Return the [X, Y] coordinate for the center point of the cell that contains the specified text.  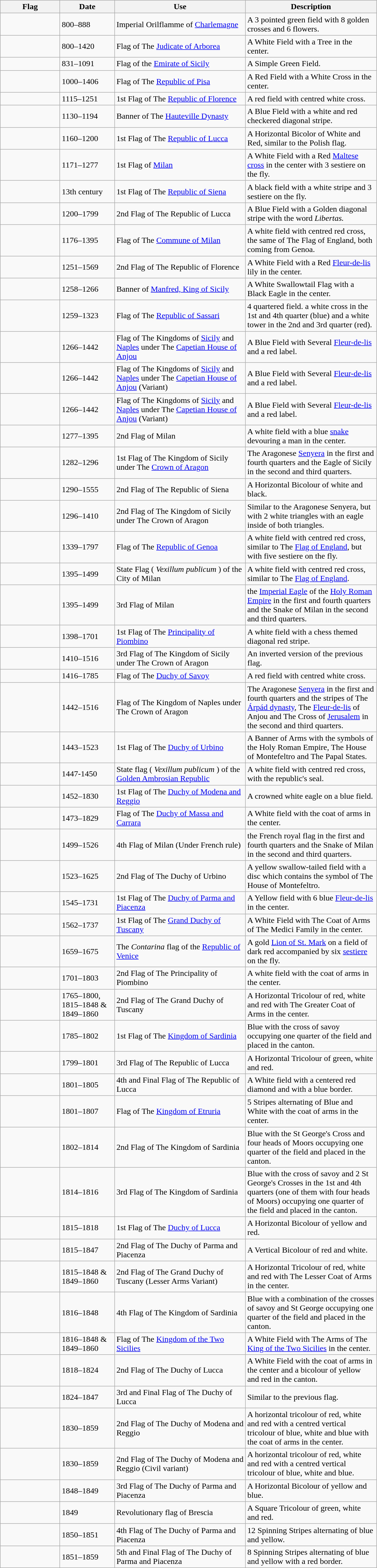
5 Stripes alternating of Blue and White with the coat of arms in the center. [311, 1111]
A white field with a blue snake devouring a man in the center. [311, 436]
A white field with the coat of arms in the center. [311, 978]
Flag of The Republic of Genoa [180, 547]
1000–1406 [87, 81]
1259–1323 [87, 316]
1815–1848 & 1849–1860 [87, 1277]
1200–1799 [87, 214]
Use [180, 7]
A White Field with a Red Fleur-de-lis lily in the center. [311, 267]
A black field with a white stripe and 3 sestiere on the fly. [311, 191]
Flag of The Commune of Milan [180, 240]
2nd Flag of The Duchy of Modena and Reggio [180, 1428]
Flag of The Kingdom of Naples under The Crown of Aragon [180, 707]
Flag of The Kingdom of Etruria [180, 1111]
4th Flag of The Kingdom of Sardinia [180, 1313]
2nd Flag of The Duchy of Modena and Reggio (Civil variant) [180, 1464]
1st Flag of The Duchy of Modena and Reggio [180, 796]
A White Field with a Tree in the center. [311, 46]
1130–1194 [87, 116]
An inverted version of the previous flag. [311, 658]
A yellow swallow-tailed field with a disc which contains the symbol of The House of Montefeltro. [311, 876]
A White Field with a Red Maltese cross in the center with 3 sestiere on the fly. [311, 165]
A horizontal tricolour of red, white and red with a centred vertical tricolour of blue, white and blue with the coat of arms in the center. [311, 1428]
3rd Flag of The Kingdom of Sicily under The Crown of Aragon [180, 658]
1818–1824 [87, 1370]
A Square Tricolour of green, white and red. [311, 1513]
1st Flag of The Duchy of Urbino [180, 748]
A Horizontal Bicolour of yellow and red. [311, 1228]
Banner of Manfred, King of Sicily [180, 289]
A Blue Field with a Golden diagonal stripe with the word Libertas. [311, 214]
1st Flag of The Republic of Florence [180, 99]
A Horizontal Tricolour of red, white and red with The Greater Coat of Arms in the center. [311, 1005]
1st Flag of The Republic of Siena [180, 191]
1447-1450 [87, 774]
1st Flag of The Kingdom of Sardinia [180, 1036]
Description [311, 7]
1160–1200 [87, 138]
A Horizontal Bicolour of white and black. [311, 489]
800–888 [87, 24]
Flag of the Emirate of Sicily [180, 64]
2nd Flag of The Republic of Siena [180, 489]
1339–1797 [87, 547]
1258–1266 [87, 289]
Flag of The Duchy of Savoy [180, 676]
A Red Field with a White Cross in the center. [311, 81]
3rd Flag of The Kingdom of Sardinia [180, 1192]
4th Flag of The Duchy of Parma and Piacenza [180, 1534]
A 3 pointed green field with 8 golden crosses and 6 flowers. [311, 24]
1815–1847 [87, 1250]
1473–1829 [87, 818]
2nd Flag of Milan [180, 436]
A Blue Field with a white and red checkered diagonal stripe. [311, 116]
4 quartered field. a white cross in the 1st and 4th quarter (blue) and a white tower in the 2nd and 3rd quarter (red). [311, 316]
1176–1395 [87, 240]
A Horizontal Tricolour of green, white and red. [311, 1062]
1115–1251 [87, 99]
1251–1569 [87, 267]
2nd Flag of The Kingdom of Sicily under The Crown of Aragon [180, 516]
1290–1555 [87, 489]
1801–1807 [87, 1111]
A horizontal tricolour of red, white and red with a centred vertical tricolour of blue, white and blue. [311, 1464]
3rd Flag of The Republic of Lucca [180, 1062]
1277–1395 [87, 436]
Similar to the Aragonese Senyera, but with 2 white triangles with an eagle inside of both triangles. [311, 516]
1st Flag of The Kingdom of Sicily under The Crown of Aragon [180, 463]
Banner of The Hauteville Dynasty [180, 116]
1452–1830 [87, 796]
1850–1851 [87, 1534]
A Vertical Bicolour of red and white. [311, 1250]
1st Flag of The Duchy of Lucca [180, 1228]
A white field with centred red cross, with the republic's seal. [311, 774]
A Yellow field with 6 blue Fleur-de-lis in the center. [311, 903]
1st Flag of The Duchy of Parma and Piacenza [180, 903]
1562–1737 [87, 925]
A white field with a chess themed diagonal red stripe. [311, 636]
1765–1800, 1815–1848 & 1849–1860 [87, 1005]
A gold Lion of St. Mark on a field of dark red accompanied by six sestiere on the fly. [311, 951]
1499–1526 [87, 845]
4th and Final Flag of The Republic of Lucca [180, 1085]
A Simple Green Field. [311, 64]
8 Spinning Stripes alternating of blue and yellow with a red border. [311, 1557]
Flag of The Republic of Sassari [180, 316]
1296–1410 [87, 516]
1398–1701 [87, 636]
1659–1675 [87, 951]
1816–1848 & 1849–1860 [87, 1344]
the French royal flag in the first and fourth quarters and the Snake of Milan in the second and third quarters. [311, 845]
2nd Flag of The Kingdom of Sardinia [180, 1147]
the Imperial Eagle of the Holy Roman Empire in the first and fourth quarters and the Snake of Milan in the second and third quarters. [311, 605]
A white field with centred red cross, similar to The Flag of England. [311, 574]
3rd and Final Flag of The Duchy of Lucca [180, 1397]
Date [87, 7]
1701–1803 [87, 978]
2nd Flag of The Republic of Florence [180, 267]
A Banner of Arms with the symbols of the Holy Roman Empire, The House of Montefeltro and The Papal States. [311, 748]
1848–1849 [87, 1490]
1799–1801 [87, 1062]
3rd Flag of Milan [180, 605]
Flag of The Kingdom of the Two Sicilies [180, 1344]
2nd Flag of The Grand Duchy of Tuscany [180, 1005]
1801–1805 [87, 1085]
A White field with a centered red diamond and with a blue border. [311, 1085]
A crowned white eagle on a blue field. [311, 796]
A White field with the coat of arms in the center. [311, 818]
800–1420 [87, 46]
State Flag ( Vexillum publicum ) of the City of Milan [180, 574]
1st Flag of Milan [180, 165]
Flag [30, 7]
1st Flag of The Grand Duchy of Tuscany [180, 925]
Imperial Orilflamme of Charlemagne [180, 24]
State flag ( Vexillum publicum ) of the Golden Ambrosian Republic [180, 774]
1416–1785 [87, 676]
The Contarina flag of the Republic of Venice [180, 951]
1st Flag of The Republic of Lucca [180, 138]
A White Swallowtail Flag with a Black Eagle in the center. [311, 289]
Flag of The Judicate of Arborea [180, 46]
Revolutionary flag of Brescia [180, 1513]
The Aragonese Senyera in the first and fourth quarters and the Eagle of Sicily in the second and third quarters. [311, 463]
12 Spinning Stripes alternating of blue and yellow. [311, 1534]
1545–1731 [87, 903]
1815–1818 [87, 1228]
1814–1816 [87, 1192]
A Horizontal Tricolour of red, white and red with The Lesser Coat of Arms in the center. [311, 1277]
2nd Flag of The Grand Duchy of Tuscany (Lesser Arms Variant) [180, 1277]
1442–1516 [87, 707]
Flag of The Duchy of Massa and Carrara [180, 818]
Flag of The Republic of Pisa [180, 81]
Blue with the St George's Cross and four heads of Moors occupying one quarter of the field and placed in the canton. [311, 1147]
1785–1802 [87, 1036]
A White Field with the coat of arms in the center and a bicolour of yellow and red in the canton. [311, 1370]
2nd Flag of The Duchy of Parma and Piacenza [180, 1250]
13th century [87, 191]
4th Flag of Milan (Under French rule) [180, 845]
1443–1523 [87, 748]
A white field with centred red cross, similar to The Flag of England, but with five sestiere on the fly. [311, 547]
2nd Flag of The Duchy of Urbino [180, 876]
A Horizontal Bicolor of White and Red, similar to the Polish flag. [311, 138]
831–1091 [87, 64]
A White Field with The Coat of Arms of The Medici Family in the center. [311, 925]
Blue with a combination of the crosses of savoy and St George occupying one quarter of the field and placed in the canton. [311, 1313]
1802–1814 [87, 1147]
Flag of The Kingdoms of Sicily and Naples under The Capetian House of Anjou [180, 347]
1824–1847 [87, 1397]
1849 [87, 1513]
3rd Flag of The Duchy of Parma and Piacenza [180, 1490]
1171–1277 [87, 165]
1282–1296 [87, 463]
A Horizontal Bicolour of yellow and blue. [311, 1490]
2nd Flag of The Republic of Lucca [180, 214]
2nd Flag of The Duchy of Lucca [180, 1370]
5th and Final Flag of The Duchy of Parma and Piacenza [180, 1557]
1851–1859 [87, 1557]
1816–1848 [87, 1313]
1523–1625 [87, 876]
A White Field with The Arms of The King of the Two Sicilies in the center. [311, 1344]
A white field with centred red cross, the same of The Flag of England, both coming from Genoa. [311, 240]
1st Flag of The Principality of Piombino [180, 636]
2nd Flag of The Principality of Piombino [180, 978]
1410–1516 [87, 658]
Blue with the cross of savoy occupying one quarter of the field and placed in the canton. [311, 1036]
Similar to the previous flag. [311, 1397]
